Return (x, y) of the center of cell containing provided text 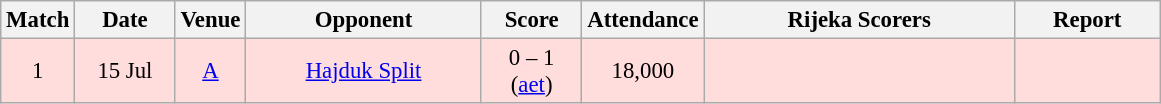
A (210, 72)
Hajduk Split (364, 72)
0 – 1 (aet) (532, 72)
Date (126, 20)
Match (38, 20)
18,000 (643, 72)
Venue (210, 20)
Rijeka Scorers (860, 20)
Report (1087, 20)
Attendance (643, 20)
Score (532, 20)
1 (38, 72)
15 Jul (126, 72)
Opponent (364, 20)
